Detect which cell encompasses the target text, then output its [x, y] center coordinate. 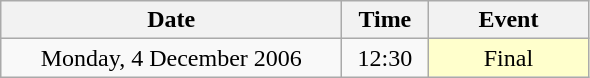
Date [172, 20]
Event [508, 20]
12:30 [385, 58]
Final [508, 58]
Monday, 4 December 2006 [172, 58]
Time [385, 20]
